Find where the given text appears and provide that cell's center as (x, y) coordinate. 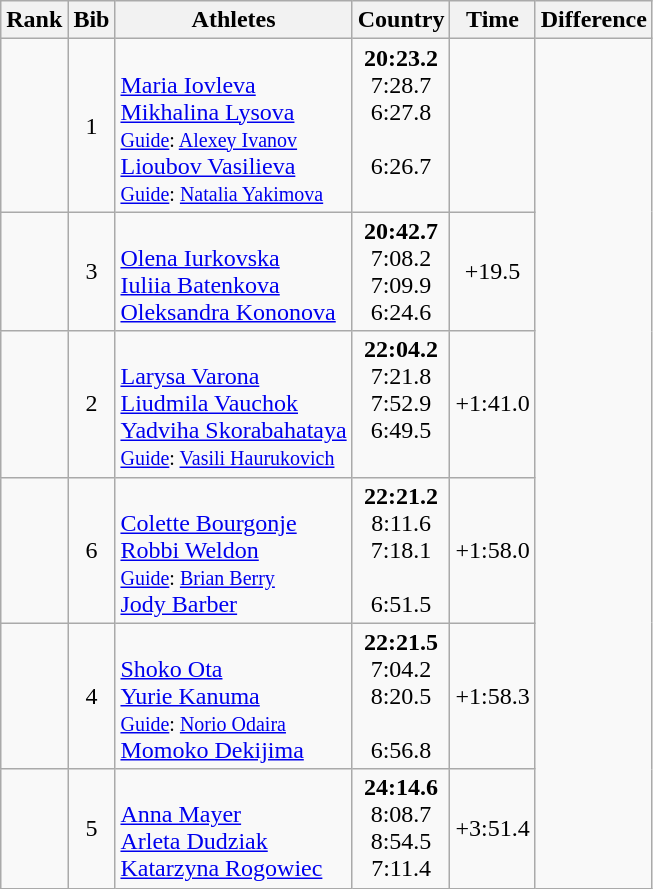
24:14.68:08.78:54.57:11.4 (401, 828)
+1:58.3 (492, 696)
Time (492, 20)
20:23.27:28.76:27.86:26.7 (401, 126)
Anna MayerArleta DudziakKatarzyna Rogowiec (234, 828)
Colette BourgonjeRobbi WeldonGuide: Brian BerryJody Barber (234, 550)
Shoko OtaYurie KanumaGuide: Norio OdairaMomoko Dekijima (234, 696)
4 (92, 696)
22:21.57:04.28:20.56:56.8 (401, 696)
22:04.27:21.87:52.96:49.5 (401, 404)
20:42.77:08.27:09.96:24.6 (401, 272)
Country (401, 20)
5 (92, 828)
Athletes (234, 20)
+1:58.0 (492, 550)
Difference (594, 20)
1 (92, 126)
Larysa VaronaLiudmila VauchokYadviha SkorabahatayaGuide: Vasili Haurukovich (234, 404)
22:21.28:11.67:18.16:51.5 (401, 550)
+1:41.0 (492, 404)
+19.5 (492, 272)
2 (92, 404)
+3:51.4 (492, 828)
Maria IovlevaMikhalina LysovaGuide: Alexey IvanovLioubov VasilievaGuide: Natalia Yakimova (234, 126)
Bib (92, 20)
Rank (34, 20)
6 (92, 550)
Olena IurkovskaIuliia BatenkovaOleksandra Kononova (234, 272)
3 (92, 272)
